Locate the cell with the specified text and output its (X, Y) center coordinate. 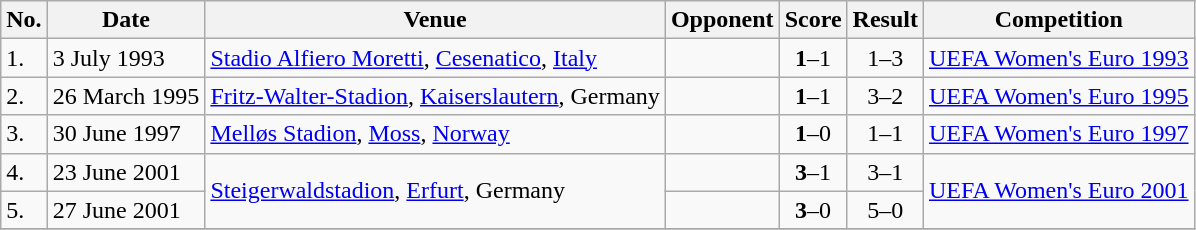
3 July 1993 (126, 58)
UEFA Women's Euro 1995 (1058, 96)
Steigerwaldstadion, Erfurt, Germany (435, 191)
Result (885, 20)
No. (24, 20)
Fritz-Walter-Stadion, Kaiserslautern, Germany (435, 96)
Melløs Stadion, Moss, Norway (435, 134)
26 March 1995 (126, 96)
2. (24, 96)
1. (24, 58)
3–2 (885, 96)
UEFA Women's Euro 2001 (1058, 191)
30 June 1997 (126, 134)
3–0 (813, 210)
Competition (1058, 20)
Stadio Alfiero Moretti, Cesenatico, Italy (435, 58)
5. (24, 210)
1–3 (885, 58)
Score (813, 20)
UEFA Women's Euro 1993 (1058, 58)
1–0 (813, 134)
27 June 2001 (126, 210)
UEFA Women's Euro 1997 (1058, 134)
Venue (435, 20)
Opponent (722, 20)
23 June 2001 (126, 172)
Date (126, 20)
4. (24, 172)
3. (24, 134)
5–0 (885, 210)
